Pinpoint the cell where the given text exists, returning its (x, y) midpoint coordinate. 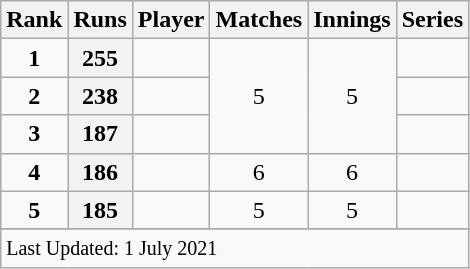
Last Updated: 1 July 2021 (235, 248)
2 (34, 96)
238 (100, 96)
Matches (259, 20)
Player (171, 20)
Rank (34, 20)
Runs (100, 20)
1 (34, 58)
255 (100, 58)
4 (34, 172)
185 (100, 210)
186 (100, 172)
Innings (352, 20)
187 (100, 134)
3 (34, 134)
Series (432, 20)
